Output the (X, Y) coordinate of the center of the cell containing the given text.  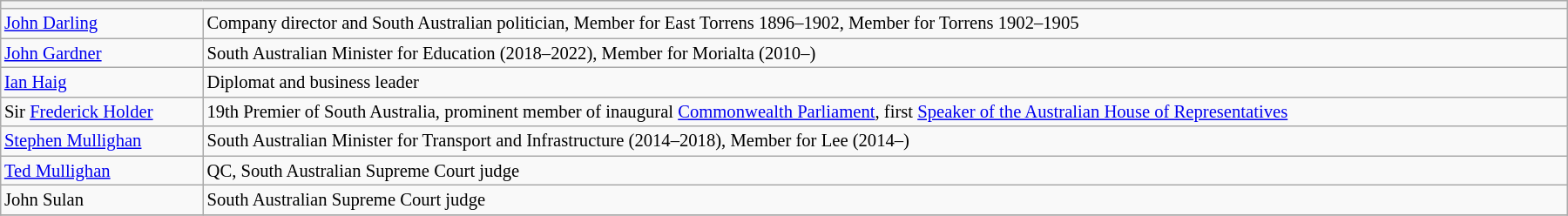
QC, South Australian Supreme Court judge (885, 171)
Stephen Mullighan (101, 141)
Sir Frederick Holder (101, 111)
19th Premier of South Australia, prominent member of inaugural Commonwealth Parliament, first Speaker of the Australian House of Representatives (885, 111)
Diplomat and business leader (885, 83)
John Darling (101, 24)
South Australian Minister for Transport and Infrastructure (2014–2018), Member for Lee (2014–) (885, 141)
John Gardner (101, 53)
South Australian Minister for Education (2018–2022), Member for Morialta (2010–) (885, 53)
John Sulan (101, 200)
Company director and South Australian politician, Member for East Torrens 1896–1902, Member for Torrens 1902–1905 (885, 24)
Ted Mullighan (101, 171)
South Australian Supreme Court judge (885, 200)
Ian Haig (101, 83)
